Determine the [X, Y] coordinate at the center of the cell enclosing the given text.  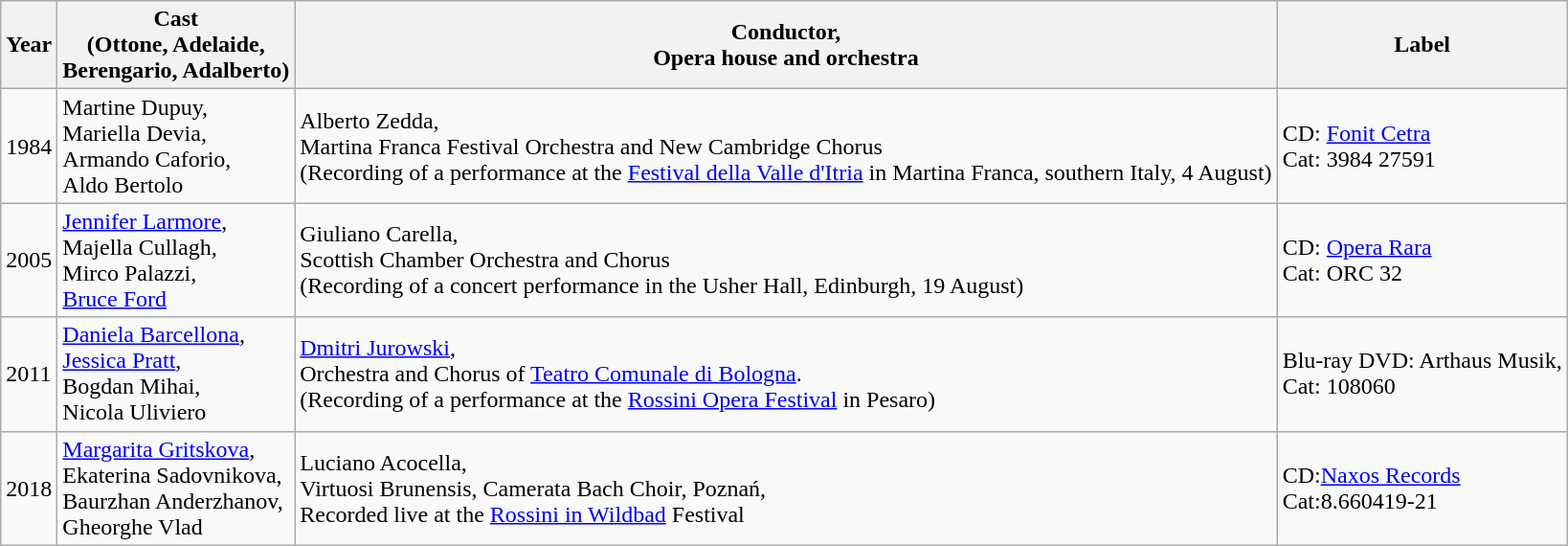
Daniela Barcellona,Jessica Pratt,Bogdan Mihai,Nicola Uliviero [176, 374]
Luciano Acocella,Virtuosi Brunensis, Camerata Bach Choir, Poznań,Recorded live at the Rossini in Wildbad Festival [786, 489]
Jennifer Larmore,Majella Cullagh,Mirco Palazzi,Bruce Ford [176, 261]
2005 [29, 261]
CD: Fonit CetraCat: 3984 27591 [1422, 146]
Margarita Gritskova,Ekaterina Sadovnikova,Baurzhan Anderzhanov, Gheorghe Vlad [176, 489]
2018 [29, 489]
Martine Dupuy,Mariella Devia,Armando Caforio,Aldo Bertolo [176, 146]
Cast(Ottone, Adelaide,Berengario, Adalberto) [176, 45]
Blu-ray DVD: Arthaus Musik,Cat: 108060 [1422, 374]
CD:Naxos RecordsCat:8.660419-21 [1422, 489]
Conductor,Opera house and orchestra [786, 45]
1984 [29, 146]
Year [29, 45]
2011 [29, 374]
CD: Opera RaraCat: ORC 32 [1422, 261]
Dmitri Jurowski,Orchestra and Chorus of Teatro Comunale di Bologna.(Recording of a performance at the Rossini Opera Festival in Pesaro) [786, 374]
Giuliano Carella,Scottish Chamber Orchestra and Chorus(Recording of a concert performance in the Usher Hall, Edinburgh, 19 August) [786, 261]
Label [1422, 45]
